Extract the [x, y] coordinate from the center of the cell holding the provided text.  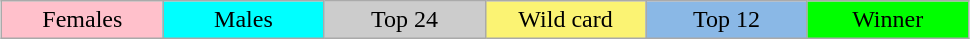
Winner [888, 20]
Males [244, 20]
Females [82, 20]
Wild card [566, 20]
Top 24 [404, 20]
Top 12 [726, 20]
